Return [X, Y] of the center of cell containing provided text 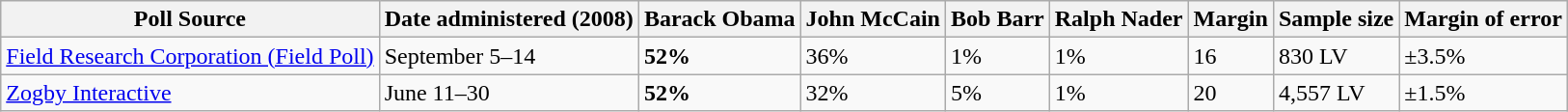
John McCain [873, 19]
Poll Source [190, 19]
Zogby Interactive [190, 93]
5% [998, 93]
June 11–30 [509, 93]
4,557 LV [1336, 93]
Sample size [1336, 19]
20 [1230, 93]
Barack Obama [719, 19]
±1.5% [1483, 93]
Margin [1230, 19]
±3.5% [1483, 56]
Bob Barr [998, 19]
Field Research Corporation (Field Poll) [190, 56]
Margin of error [1483, 19]
Date administered (2008) [509, 19]
September 5–14 [509, 56]
830 LV [1336, 56]
16 [1230, 56]
Ralph Nader [1119, 19]
36% [873, 56]
32% [873, 93]
